Return (X, Y) of the center of cell containing provided text 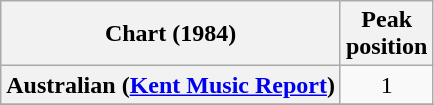
Peakposition (386, 34)
Chart (1984) (171, 34)
1 (386, 85)
Australian (Kent Music Report) (171, 85)
